Pinpoint the cell where the given text exists, returning its [x, y] midpoint coordinate. 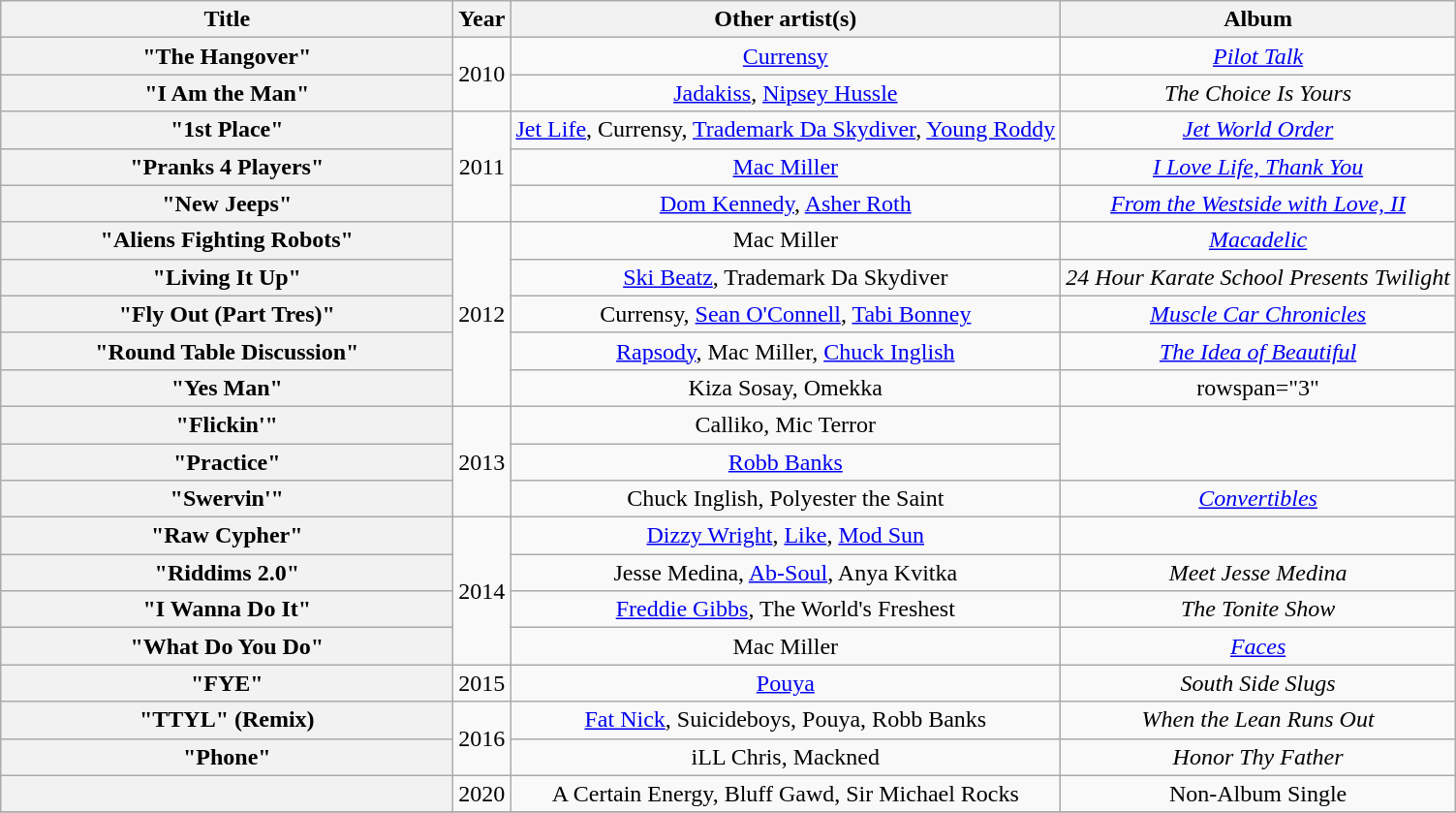
24 Hour Karate School Presents Twilight [1258, 277]
Ski Beatz, Trademark Da Skydiver [786, 277]
rowspan="3" [1258, 388]
I Love Life, Thank You [1258, 167]
Freddie Gibbs, The World's Freshest [786, 610]
"Living It Up" [227, 277]
Robb Banks [786, 462]
"I Wanna Do It" [227, 610]
Currensy, Sean O'Connell, Tabi Bonney [786, 314]
Kiza Sosay, Omekka [786, 388]
2016 [482, 738]
The Tonite Show [1258, 610]
"Pranks 4 Players" [227, 167]
"I Am the Man" [227, 93]
Chuck Inglish, Polyester the Saint [786, 499]
The Idea of Beautiful [1258, 351]
"Raw Cypher" [227, 536]
"Aliens Fighting Robots" [227, 240]
Convertibles [1258, 499]
Dizzy Wright, Like, Mod Sun [786, 536]
2013 [482, 461]
Fat Nick, Suicideboys, Pouya, Robb Banks [786, 720]
2012 [482, 314]
From the Westside with Love, II [1258, 203]
Honor Thy Father [1258, 757]
Calliko, Mic Terror [786, 424]
iLL Chris, Mackned [786, 757]
Macadelic [1258, 240]
"FYE" [227, 683]
"Practice" [227, 462]
2014 [482, 591]
Rapsody, Mac Miller, Chuck Inglish [786, 351]
The Choice Is Yours [1258, 93]
2011 [482, 167]
"Flickin'" [227, 424]
Non-Album Single [1258, 794]
Title [227, 19]
"Fly Out (Part Tres)" [227, 314]
Jet Life, Currensy, Trademark Da Skydiver, Young Roddy [786, 130]
2020 [482, 794]
"New Jeeps" [227, 203]
"TTYL" (Remix) [227, 720]
A Certain Energy, Bluff Gawd, Sir Michael Rocks [786, 794]
2010 [482, 75]
Pouya [786, 683]
Currensy [786, 56]
"1st Place" [227, 130]
Other artist(s) [786, 19]
Year [482, 19]
Jet World Order [1258, 130]
Album [1258, 19]
"What Do You Do" [227, 646]
When the Lean Runs Out [1258, 720]
2015 [482, 683]
"Phone" [227, 757]
Meet Jesse Medina [1258, 573]
"Round Table Discussion" [227, 351]
South Side Slugs [1258, 683]
"Swervin'" [227, 499]
"Yes Man" [227, 388]
Pilot Talk [1258, 56]
Jadakiss, Nipsey Hussle [786, 93]
Jesse Medina, Ab-Soul, Anya Kvitka [786, 573]
Faces [1258, 646]
"Riddims 2.0" [227, 573]
Muscle Car Chronicles [1258, 314]
"The Hangover" [227, 56]
Dom Kennedy, Asher Roth [786, 203]
